Pinpoint the cell where the given text exists, returning its (X, Y) midpoint coordinate. 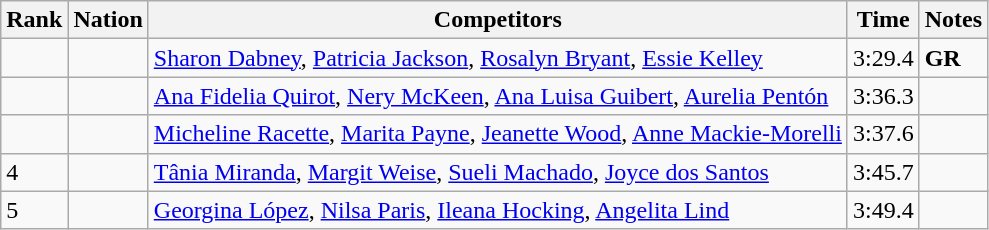
Rank (34, 20)
3:36.3 (883, 96)
3:45.7 (883, 172)
Competitors (498, 20)
Time (883, 20)
3:37.6 (883, 134)
Tânia Miranda, Margit Weise, Sueli Machado, Joyce dos Santos (498, 172)
Notes (953, 20)
4 (34, 172)
Micheline Racette, Marita Payne, Jeanette Wood, Anne Mackie-Morelli (498, 134)
Sharon Dabney, Patricia Jackson, Rosalyn Bryant, Essie Kelley (498, 58)
Nation (108, 20)
3:49.4 (883, 210)
GR (953, 58)
Georgina López, Nilsa Paris, Ileana Hocking, Angelita Lind (498, 210)
3:29.4 (883, 58)
Ana Fidelia Quirot, Nery McKeen, Ana Luisa Guibert, Aurelia Pentón (498, 96)
5 (34, 210)
